Pinpoint the cell where the given text exists, returning its [x, y] midpoint coordinate. 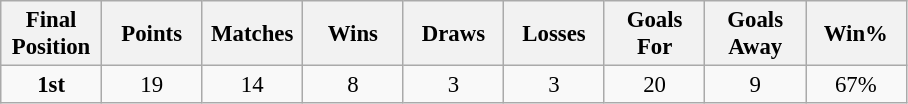
Goals Away [756, 34]
19 [152, 85]
Draws [454, 34]
9 [756, 85]
8 [354, 85]
Win% [856, 34]
Goals For [654, 34]
1st [52, 85]
Wins [354, 34]
Losses [554, 34]
67% [856, 85]
20 [654, 85]
14 [252, 85]
Points [152, 34]
Matches [252, 34]
Final Position [52, 34]
